Scan for the cell matching the given text and deliver its [x, y] coordinate at center. 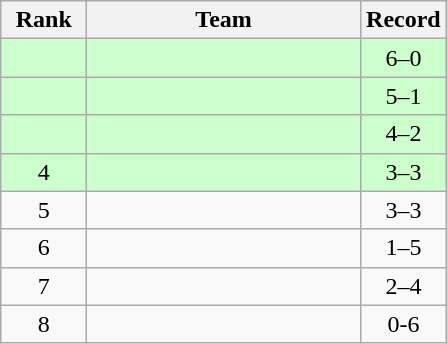
5 [44, 210]
1–5 [403, 248]
6–0 [403, 58]
4 [44, 172]
5–1 [403, 96]
6 [44, 248]
2–4 [403, 286]
8 [44, 324]
0-6 [403, 324]
7 [44, 286]
Record [403, 20]
Rank [44, 20]
4–2 [403, 134]
Team [224, 20]
